Pinpoint the cell where the given text exists, returning its [X, Y] midpoint coordinate. 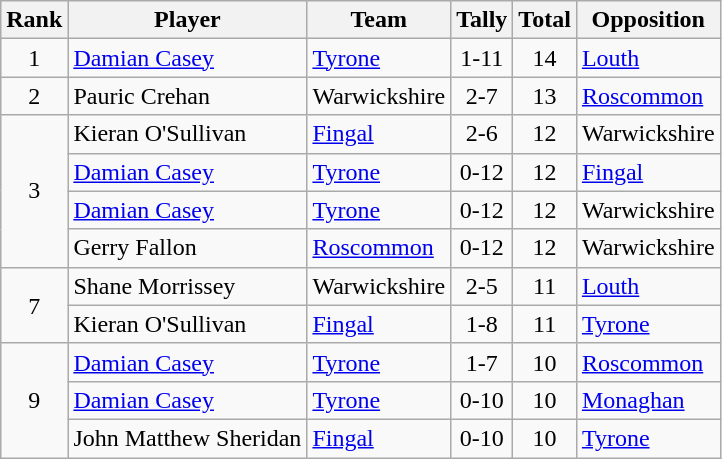
Team [379, 20]
Total [545, 20]
Pauric Crehan [188, 96]
3 [34, 191]
2-7 [482, 96]
John Matthew Sheridan [188, 438]
Gerry Fallon [188, 248]
7 [34, 305]
14 [545, 58]
1 [34, 58]
Opposition [648, 20]
1-8 [482, 324]
1-7 [482, 362]
Tally [482, 20]
1-11 [482, 58]
2 [34, 96]
2-6 [482, 134]
9 [34, 400]
2-5 [482, 286]
Rank [34, 20]
Monaghan [648, 400]
Shane Morrissey [188, 286]
13 [545, 96]
Player [188, 20]
